Detect which cell encompasses the target text, then output its [x, y] center coordinate. 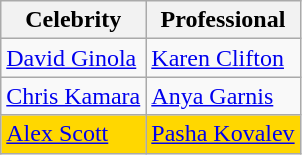
Pasha Kovalev [223, 134]
Karen Clifton [223, 58]
Chris Kamara [74, 96]
David Ginola [74, 58]
Celebrity [74, 20]
Alex Scott [74, 134]
Professional [223, 20]
Anya Garnis [223, 96]
